Scan for the cell matching the given text and deliver its (X, Y) coordinate at center. 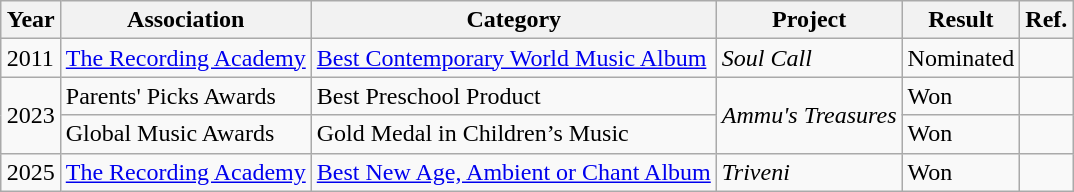
Category (514, 20)
2023 (30, 115)
Global Music Awards (186, 134)
Gold Medal in Children’s Music (514, 134)
Soul Call (809, 58)
Triveni (809, 172)
Best Preschool Product (514, 96)
Year (30, 20)
Ref. (1046, 20)
Parents' Picks Awards (186, 96)
Best Contemporary World Music Album (514, 58)
Project (809, 20)
2011 (30, 58)
Nominated (961, 58)
Association (186, 20)
Best New Age, Ambient or Chant Album (514, 172)
Ammu's Treasures (809, 115)
2025 (30, 172)
Result (961, 20)
